Output the [X, Y] coordinate of the center of the cell containing the given text.  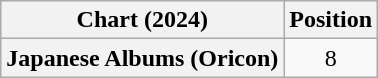
Japanese Albums (Oricon) [142, 58]
Position [331, 20]
8 [331, 58]
Chart (2024) [142, 20]
